Identify which cell holds the provided text, then report its [X, Y] central coordinate. 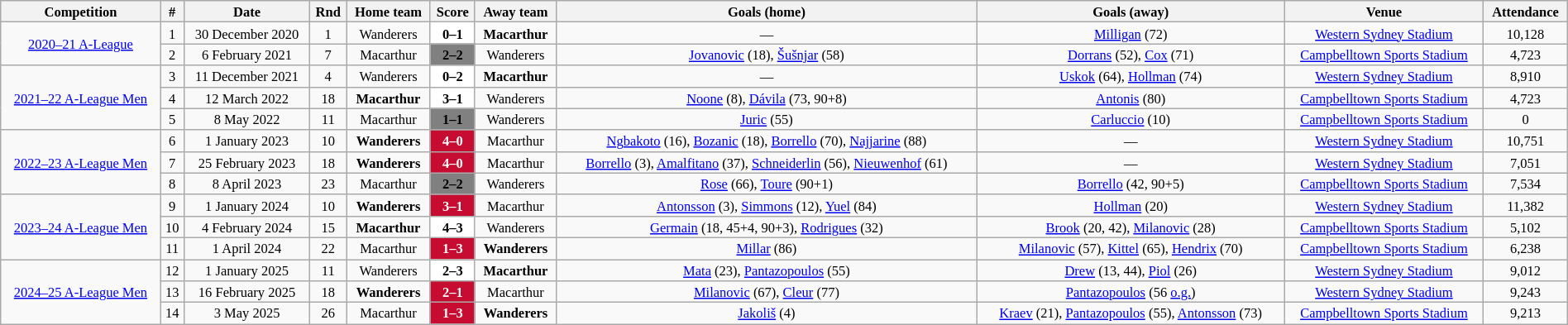
Dorrans (52), Cox (71) [1131, 55]
2023–24 A-League Men [81, 227]
9,012 [1525, 270]
1 April 2024 [246, 248]
0 [1525, 119]
Borrello (42, 90+5) [1131, 184]
Carluccio (10) [1131, 119]
12 March 2022 [246, 98]
Brook (20, 42), Milanovic (28) [1131, 227]
12 [172, 270]
Score [452, 12]
30 December 2020 [246, 33]
Venue [1384, 12]
Antonis (80) [1131, 98]
Attendance [1525, 12]
Borrello (3), Amalfitano (37), Schneiderlin (56), Nieuwenhof (61) [767, 162]
0–1 [452, 33]
Mata (23), Pantazopoulos (55) [767, 270]
Goals (away) [1131, 12]
Competition [81, 12]
Home team [389, 12]
5 [172, 119]
Jakoliš (4) [767, 313]
6,238 [1525, 248]
2022–23 A-League Men [81, 162]
9 [172, 205]
Germain (18, 45+4, 90+3), Rodrigues (32) [767, 227]
Rnd [328, 12]
Antonsson (3), Simmons (12), Yuel (84) [767, 205]
5,102 [1525, 227]
11 December 2021 [246, 76]
11,382 [1525, 205]
1–1 [452, 119]
15 [328, 227]
Jovanovic (18), Šušnjar (58) [767, 55]
22 [328, 248]
4–3 [452, 227]
9,243 [1525, 292]
26 [328, 313]
Goals (home) [767, 12]
25 February 2023 [246, 162]
2024–25 A-League Men [81, 292]
Rose (66), Toure (90+1) [767, 184]
7,051 [1525, 162]
Milanovic (67), Cleur (77) [767, 292]
# [172, 12]
Away team [515, 12]
4 February 2024 [246, 227]
2021–22 A-League Men [81, 98]
0–2 [452, 76]
Pantazopoulos (56 o.g.) [1131, 292]
13 [172, 292]
8 April 2023 [246, 184]
3 May 2025 [246, 313]
1 January 2025 [246, 270]
Drew (13, 44), Piol (26) [1131, 270]
6 [172, 141]
Milanovic (57), Kittel (65), Hendrix (70) [1131, 248]
6 February 2021 [246, 55]
8 May 2022 [246, 119]
23 [328, 184]
2–1 [452, 292]
Juric (55) [767, 119]
Hollman (20) [1131, 205]
8,910 [1525, 76]
Uskok (64), Hollman (74) [1131, 76]
1 January 2023 [246, 141]
Milligan (72) [1131, 33]
16 February 2025 [246, 292]
8 [172, 184]
2 [172, 55]
1 January 2024 [246, 205]
2–3 [452, 270]
10,751 [1525, 141]
14 [172, 313]
Ngbakoto (16), Bozanic (18), Borrello (70), Najjarine (88) [767, 141]
9,213 [1525, 313]
2020–21 A-League [81, 44]
Noone (8), Dávila (73, 90+8) [767, 98]
Millar (86) [767, 248]
Date [246, 12]
7,534 [1525, 184]
10,128 [1525, 33]
Kraev (21), Pantazopoulos (55), Antonsson (73) [1131, 313]
3 [172, 76]
